Provide the [x, y] coordinate of the cell's center where the given text is located.  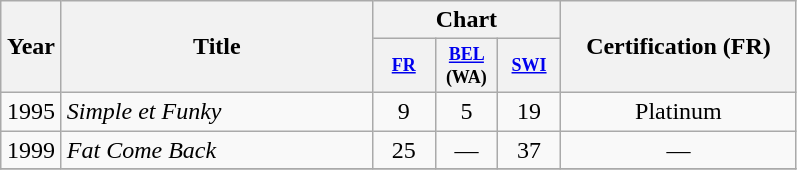
1995 [32, 111]
25 [404, 150]
Platinum [678, 111]
5 [466, 111]
19 [530, 111]
Chart [466, 20]
Year [32, 47]
SWI [530, 66]
Fat Come Back [216, 150]
Certification (FR) [678, 47]
37 [530, 150]
1999 [32, 150]
9 [404, 111]
Title [216, 47]
BEL (WA) [466, 66]
Simple et Funky [216, 111]
FR [404, 66]
